Locate the cell with the specified text and output its (X, Y) center coordinate. 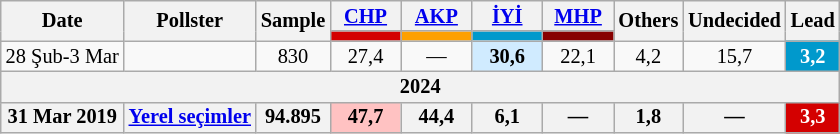
94.895 (293, 118)
22,1 (578, 56)
1,8 (649, 118)
CHP (366, 16)
Undecided (734, 20)
3,2 (813, 56)
31 Mar 2019 (62, 118)
Date (62, 20)
Others (649, 20)
27,4 (366, 56)
4,2 (649, 56)
30,6 (508, 56)
44,4 (436, 118)
2024 (420, 86)
3,3 (813, 118)
830 (293, 56)
Lead (813, 20)
AKP (436, 16)
Sample (293, 20)
Yerel seçimler (190, 118)
47,7 (366, 118)
15,7 (734, 56)
6,1 (508, 118)
MHP (578, 16)
İYİ (508, 16)
28 Şub-3 Mar (62, 56)
Pollster (190, 20)
